Determine the (X, Y) coordinate at the center of the cell enclosing the given text.  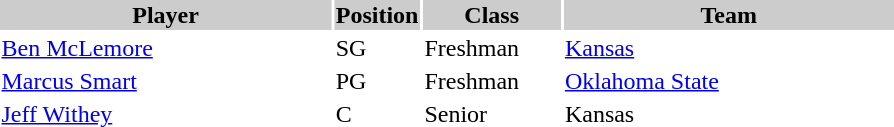
Position (377, 15)
Player (166, 15)
Ben McLemore (166, 48)
Class (492, 15)
Team (728, 15)
Marcus Smart (166, 81)
Kansas (728, 48)
Oklahoma State (728, 81)
SG (377, 48)
PG (377, 81)
